From the cell containing the given text, extract its center point as [X, Y] coordinate. 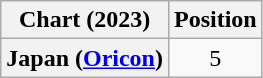
Japan (Oricon) [85, 58]
Position [215, 20]
5 [215, 58]
Chart (2023) [85, 20]
